Identify which cell holds the provided text, then report its [X, Y] central coordinate. 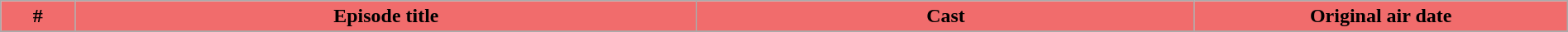
Cast [946, 16]
Episode title [386, 16]
Original air date [1381, 16]
# [38, 16]
